Search for the cell housing the specified text and yield its [x, y] center coordinate. 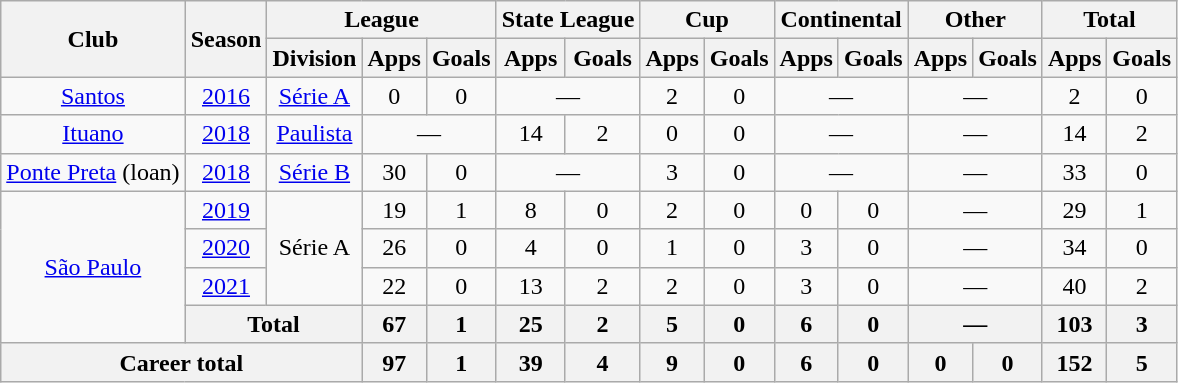
Ponte Preta (loan) [93, 172]
9 [672, 362]
Season [226, 39]
152 [1074, 362]
2016 [226, 96]
30 [394, 172]
League [382, 20]
Santos [93, 96]
22 [394, 286]
8 [530, 210]
Paulista [314, 134]
19 [394, 210]
Série B [314, 172]
Cup [707, 20]
São Paulo [93, 267]
103 [1074, 324]
26 [394, 248]
Continental [841, 20]
97 [394, 362]
Division [314, 58]
39 [530, 362]
Other [975, 20]
67 [394, 324]
2019 [226, 210]
Ituano [93, 134]
25 [530, 324]
2020 [226, 248]
33 [1074, 172]
40 [1074, 286]
State League [568, 20]
29 [1074, 210]
34 [1074, 248]
2021 [226, 286]
Career total [182, 362]
Club [93, 39]
13 [530, 286]
